Identify which cell holds the provided text, then report its (X, Y) central coordinate. 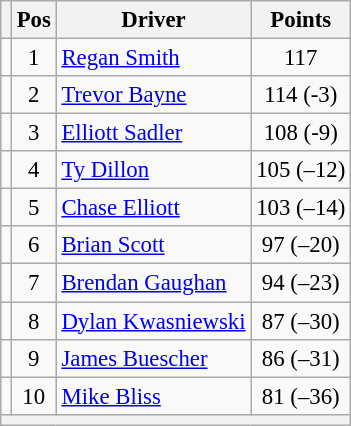
81 (–36) (301, 396)
4 (34, 170)
3 (34, 133)
6 (34, 245)
1 (34, 58)
86 (–31) (301, 358)
7 (34, 283)
5 (34, 208)
Points (301, 20)
103 (–14) (301, 208)
114 (-3) (301, 95)
Driver (154, 20)
Chase Elliott (154, 208)
Trevor Bayne (154, 95)
Dylan Kwasniewski (154, 321)
9 (34, 358)
8 (34, 321)
105 (–12) (301, 170)
Regan Smith (154, 58)
James Buescher (154, 358)
97 (–20) (301, 245)
Pos (34, 20)
94 (–23) (301, 283)
Brendan Gaughan (154, 283)
87 (–30) (301, 321)
Brian Scott (154, 245)
Elliott Sadler (154, 133)
117 (301, 58)
108 (-9) (301, 133)
Mike Bliss (154, 396)
10 (34, 396)
Ty Dillon (154, 170)
2 (34, 95)
